Output the (X, Y) coordinate of the center of the cell containing the given text.  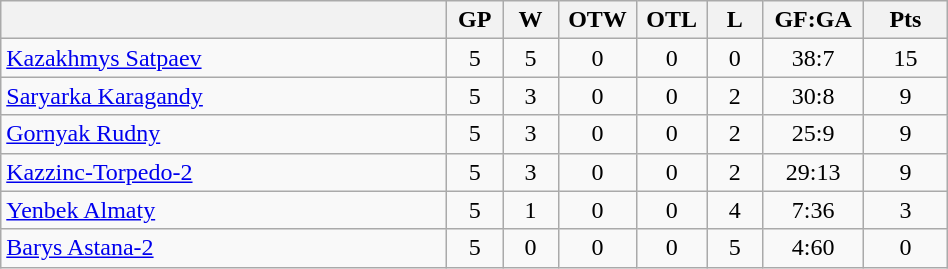
L (735, 20)
Yenbek Almaty (224, 210)
Kazakhmys Satpaev (224, 58)
Pts (906, 20)
1 (531, 210)
29:13 (814, 172)
15 (906, 58)
Barys Astana-2 (224, 248)
30:8 (814, 96)
GP (475, 20)
4 (735, 210)
GF:GA (814, 20)
Gornyak Rudny (224, 134)
4:60 (814, 248)
Saryarka Karagandy (224, 96)
38:7 (814, 58)
7:36 (814, 210)
W (531, 20)
OTL (672, 20)
25:9 (814, 134)
Kazzinc-Torpedo-2 (224, 172)
OTW (597, 20)
